Output the [x, y] coordinate of the center of the cell containing the given text.  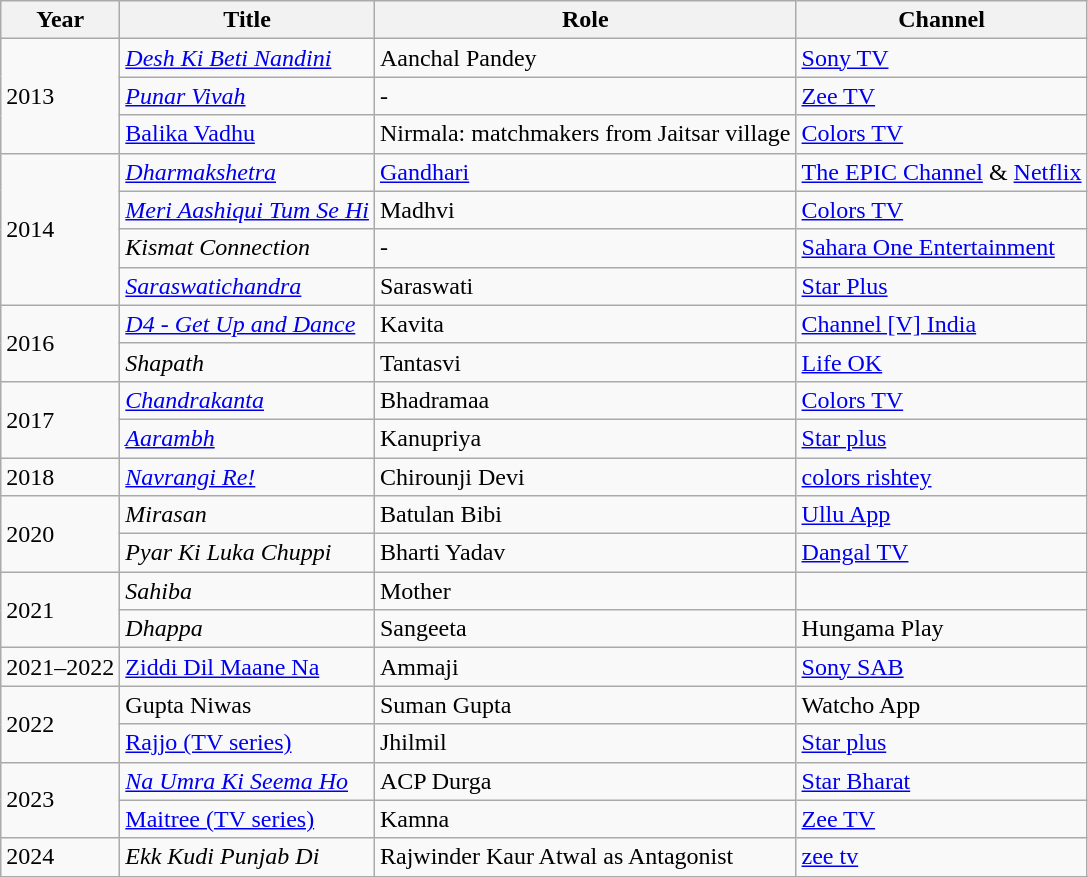
Ullu App [942, 515]
Sahara One Entertainment [942, 248]
2013 [60, 96]
Ammaji [585, 667]
Star Bharat [942, 781]
Dhappa [248, 629]
2021 [60, 610]
Ekk Kudi Punjab Di [248, 857]
Suman Gupta [585, 705]
Sony TV [942, 58]
2022 [60, 724]
Kismat Connection [248, 248]
Sahiba [248, 591]
Aanchal Pandey [585, 58]
Tantasvi [585, 362]
Mirasan [248, 515]
Shapath [248, 362]
Year [60, 20]
Bhadramaa [585, 400]
Kavita [585, 324]
Hungama Play [942, 629]
Gandhari [585, 172]
ACP Durga [585, 781]
Watcho App [942, 705]
Dangal TV [942, 553]
Kamna [585, 819]
Jhilmil [585, 743]
Pyar Ki Luka Chuppi [248, 553]
Rajjo (TV series) [248, 743]
2017 [60, 419]
Navrangi Re! [248, 477]
Rajwinder Kaur Atwal as Antagonist [585, 857]
Channel [V] India [942, 324]
Saraswati [585, 286]
Role [585, 20]
Gupta Niwas [248, 705]
Kanupriya [585, 438]
Chandrakanta [248, 400]
2023 [60, 800]
Meri Aashiqui Tum Se Hi [248, 210]
Saraswatichandra [248, 286]
Sony SAB [942, 667]
Dharmakshetra [248, 172]
Na Umra Ki Seema Ho [248, 781]
Madhvi [585, 210]
Mother [585, 591]
Life OK [942, 362]
2014 [60, 229]
2020 [60, 534]
Sangeeta [585, 629]
Nirmala: matchmakers from Jaitsar village [585, 134]
2018 [60, 477]
Maitree (TV series) [248, 819]
Ziddi Dil Maane Na [248, 667]
Punar Vivah [248, 96]
Title [248, 20]
2021–2022 [60, 667]
Batulan Bibi [585, 515]
D4 - Get Up and Dance [248, 324]
zee tv [942, 857]
colors rishtey [942, 477]
Channel [942, 20]
Bharti Yadav [585, 553]
2024 [60, 857]
Aarambh [248, 438]
Chirounji Devi [585, 477]
The EPIC Channel & Netflix [942, 172]
Star Plus [942, 286]
Desh Ki Beti Nandini [248, 58]
2016 [60, 343]
Balika Vadhu [248, 134]
